Determine the [X, Y] coordinate at the center of the cell enclosing the given text.  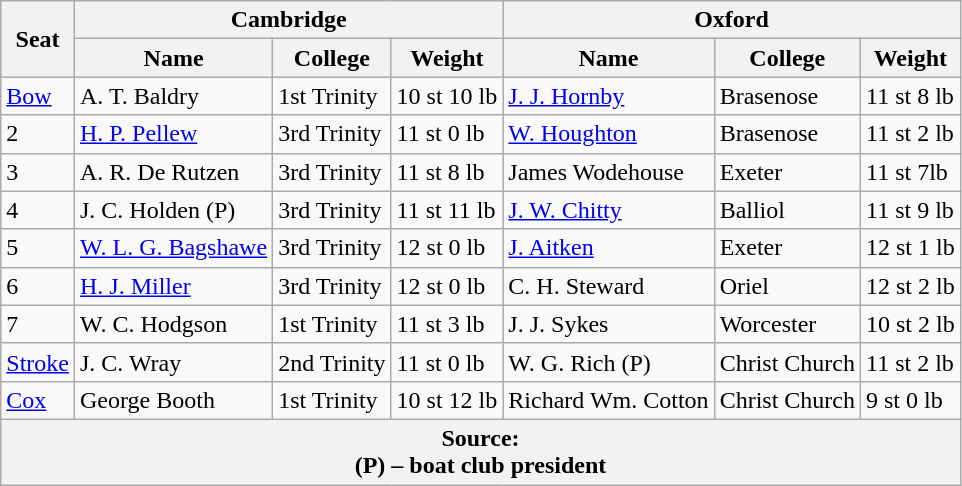
3 [38, 172]
Stroke [38, 362]
Source:(P) – boat club president [480, 452]
J. J. Hornby [608, 96]
Oxford [732, 20]
9 st 0 lb [910, 400]
11 st 11 lb [447, 210]
J. C. Holden (P) [173, 210]
Cox [38, 400]
Bow [38, 96]
5 [38, 248]
2 [38, 134]
W. L. G. Bagshawe [173, 248]
10 st 2 lb [910, 324]
6 [38, 286]
George Booth [173, 400]
James Wodehouse [608, 172]
W. Houghton [608, 134]
Oriel [787, 286]
C. H. Steward [608, 286]
12 st 2 lb [910, 286]
Cambridge [288, 20]
Balliol [787, 210]
Worcester [787, 324]
2nd Trinity [332, 362]
10 st 10 lb [447, 96]
W. C. Hodgson [173, 324]
A. T. Baldry [173, 96]
Richard Wm. Cotton [608, 400]
J. J. Sykes [608, 324]
7 [38, 324]
J. W. Chitty [608, 210]
11 st 7lb [910, 172]
12 st 1 lb [910, 248]
10 st 12 lb [447, 400]
A. R. De Rutzen [173, 172]
J. C. Wray [173, 362]
4 [38, 210]
11 st 3 lb [447, 324]
H. J. Miller [173, 286]
J. Aitken [608, 248]
11 st 9 lb [910, 210]
H. P. Pellew [173, 134]
Seat [38, 39]
W. G. Rich (P) [608, 362]
